Locate the cell with the specified text and output its (X, Y) center coordinate. 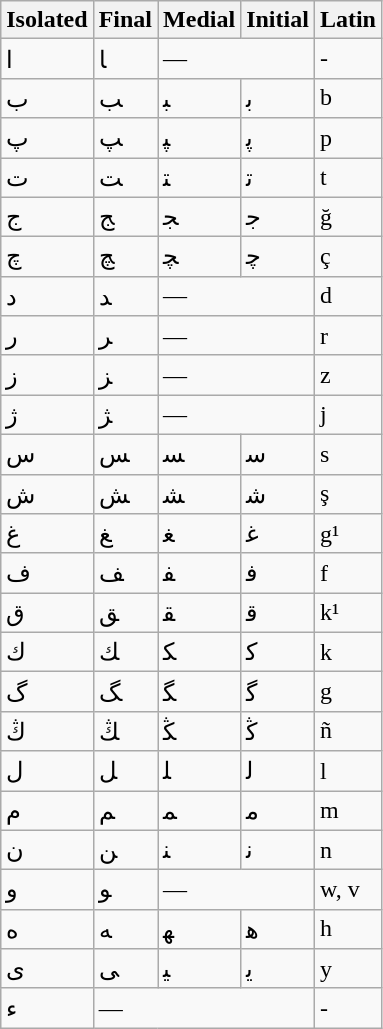
ﺶ (125, 494)
ﻭ (47, 890)
ﻝ (47, 771)
p (348, 138)
ﺮ (125, 336)
ﻦ (125, 850)
ﻒ (125, 573)
ﮕ (200, 692)
ﻥ (47, 850)
ﺎ (125, 59)
ﮓ (125, 692)
Initial (278, 20)
ﺐ (125, 98)
ﻜ (200, 652)
ñ (348, 731)
ى (47, 969)
ﻧ (278, 850)
ﺷ (278, 494)
ﻓ (278, 573)
ﻨ (200, 850)
h (348, 929)
ﻙ (47, 652)
ﻴ (200, 969)
ﺰ (125, 375)
ç (348, 257)
ﺕ (47, 178)
Medial (200, 20)
ﻗ (278, 613)
ﺴ (200, 454)
ﺪ (125, 296)
ﺝ (47, 217)
ء (47, 1008)
ﻍ (47, 534)
j (348, 415)
ﻑ (47, 573)
ﻠ (200, 771)
ﻔ (200, 573)
ﻎ (125, 534)
g (348, 692)
ﭺ (47, 257)
ﻤ (200, 810)
ﻩ (47, 929)
Latin (348, 20)
l (348, 771)
ﺩ (47, 296)
ﺍ (47, 59)
ﻟ (278, 771)
ﻐ (200, 534)
ﻪ (125, 929)
ﻏ (278, 534)
k¹ (348, 613)
ﻬ (200, 929)
ﺖ (125, 178)
ﻮ (125, 890)
Final (125, 20)
ﻡ (47, 810)
ﭘ (278, 138)
ﯖ (200, 731)
ﺟ (278, 217)
r (348, 336)
ﺳ (278, 454)
ﻞ (125, 771)
ﭻ (125, 257)
ﺞ (125, 217)
Isolated (47, 20)
ş (348, 494)
b (348, 98)
ﭼ (278, 257)
ﮋ (125, 415)
ﺸ (200, 494)
ﻳ (278, 969)
ﺏ (47, 98)
ﻚ (125, 652)
ﺘ (200, 178)
f (348, 573)
ﭗ (125, 138)
y (348, 969)
d (348, 296)
ﭖ (47, 138)
ﻣ (278, 810)
t (348, 178)
k (348, 652)
z (348, 375)
w, v (348, 890)
ğ (348, 217)
ﻘ (200, 613)
ﻛ (278, 652)
ﻰ (125, 969)
ﻖ (125, 613)
ﯓ (47, 731)
m (348, 810)
ﮒ (47, 692)
ﭽ (200, 257)
ﺱ (47, 454)
ﮔ (278, 692)
ﻢ (125, 810)
ﺒ (200, 98)
n (348, 850)
g¹ (348, 534)
ﺠ (200, 217)
ﮊ (47, 415)
ﺗ (278, 178)
ﺲ (125, 454)
ﺵ (47, 494)
ﺑ (278, 98)
ﻫ (278, 929)
ﺯ (47, 375)
ﻕ (47, 613)
s (348, 454)
ﯔ (125, 731)
ﯕ (278, 731)
ﭙ (200, 138)
ﺭ (47, 336)
